Search for the cell housing the specified text and yield its (x, y) center coordinate. 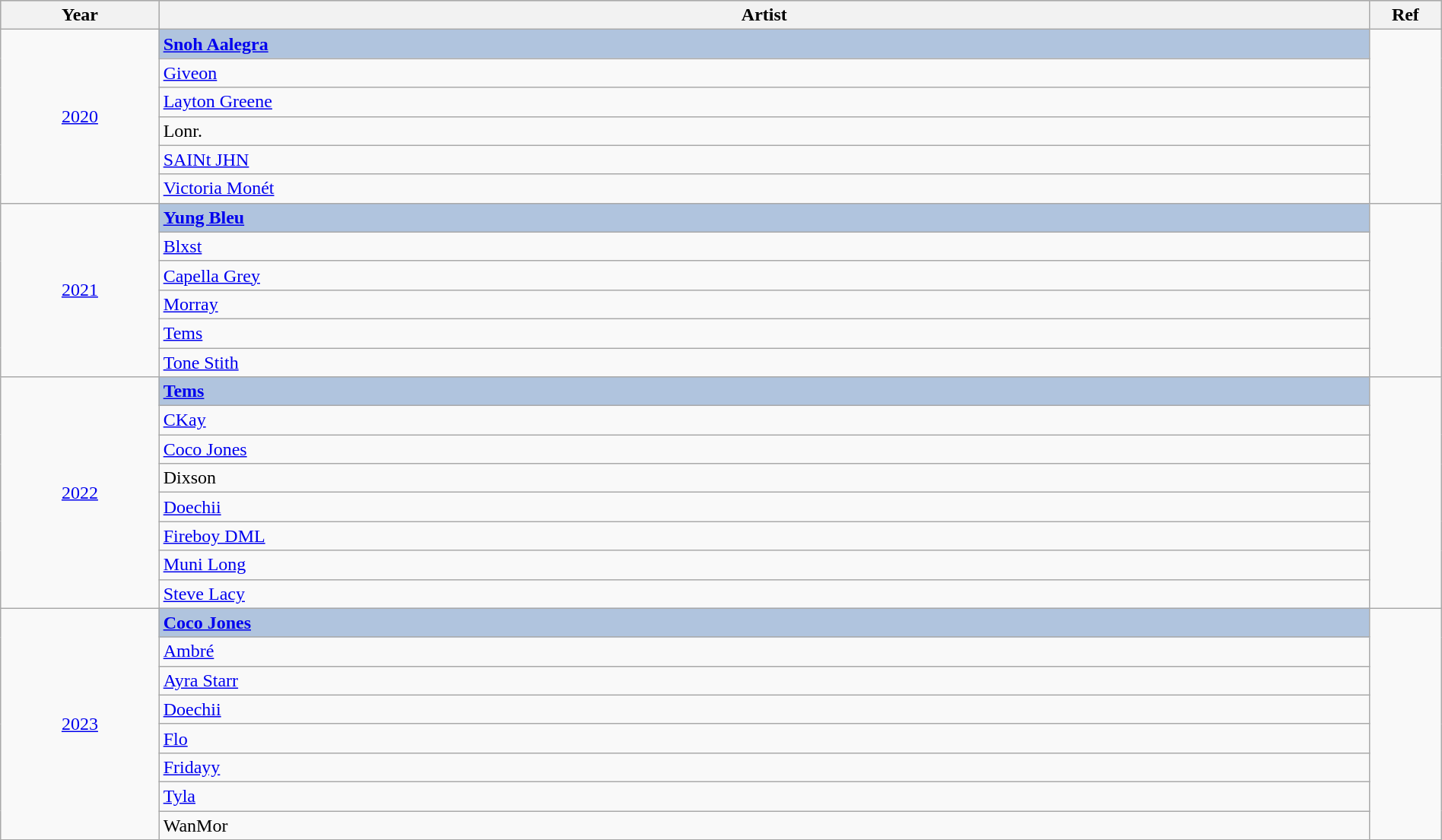
Layton Greene (764, 102)
WanMor (764, 825)
SAINt JHN (764, 160)
Artist (764, 15)
Snoh Aalegra (764, 44)
Ambré (764, 651)
Dixson (764, 478)
2021 (80, 290)
Morray (764, 304)
Ref (1405, 15)
Steve Lacy (764, 594)
2022 (80, 493)
CKay (764, 420)
2023 (80, 724)
Capella Grey (764, 275)
Fireboy DML (764, 536)
Victoria Monét (764, 189)
2020 (80, 116)
Flo (764, 738)
Tone Stith (764, 363)
Blxst (764, 246)
Giveon (764, 73)
Fridayy (764, 767)
Lonr. (764, 131)
Yung Bleu (764, 217)
Tyla (764, 796)
Year (80, 15)
Ayra Starr (764, 680)
Muni Long (764, 565)
